Locate the cell with the specified text and output its (X, Y) center coordinate. 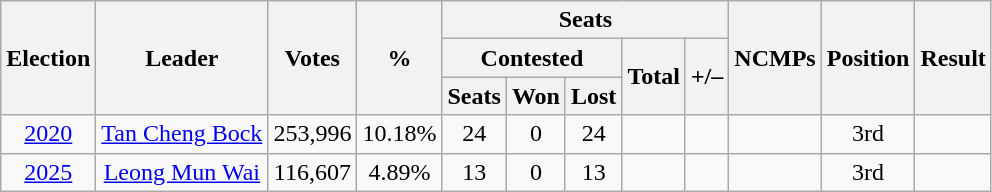
Election (48, 58)
Tan Cheng Bock (182, 134)
Leong Mun Wai (182, 172)
Contested (532, 58)
NCMPs (775, 58)
Won (536, 96)
Result (953, 58)
Lost (593, 96)
253,996 (312, 134)
Leader (182, 58)
Total (654, 77)
10.18% (400, 134)
Position (868, 58)
% (400, 58)
Votes (312, 58)
+/– (706, 77)
4.89% (400, 172)
116,607 (312, 172)
2025 (48, 172)
2020 (48, 134)
